From the cell containing the given text, extract its center point as [x, y] coordinate. 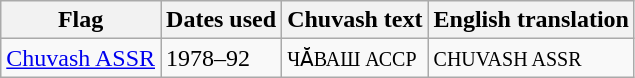
ЧӐВАШ АССР [355, 58]
English translation [531, 20]
Flag [81, 20]
Chuvash ASSR [81, 58]
CHUVASH ASSR [531, 58]
Dates used [222, 20]
Chuvash text [355, 20]
1978–92 [222, 58]
